Provide the (X, Y) coordinate of the cell's center where the given text is located.  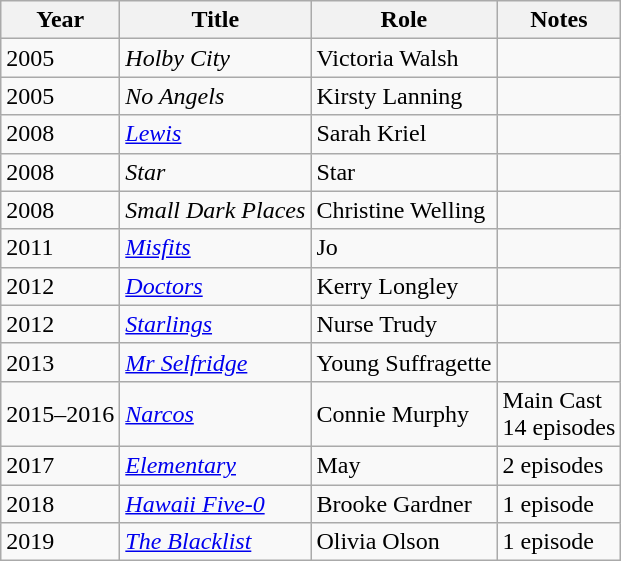
Role (404, 20)
Notes (559, 20)
2018 (60, 503)
Elementary (216, 465)
Holby City (216, 58)
Olivia Olson (404, 542)
No Angels (216, 96)
2017 (60, 465)
Starlings (216, 324)
2019 (60, 542)
2 episodes (559, 465)
Christine Welling (404, 210)
Main Cast14 episodes (559, 414)
Victoria Walsh (404, 58)
2015–2016 (60, 414)
Kerry Longley (404, 286)
May (404, 465)
Title (216, 20)
Lewis (216, 134)
Nurse Trudy (404, 324)
Jo (404, 248)
Sarah Kriel (404, 134)
Brooke Gardner (404, 503)
Young Suffragette (404, 362)
Year (60, 20)
2011 (60, 248)
Misfits (216, 248)
The Blacklist (216, 542)
Kirsty Lanning (404, 96)
Narcos (216, 414)
Hawaii Five-0 (216, 503)
Small Dark Places (216, 210)
Connie Murphy (404, 414)
2013 (60, 362)
Mr Selfridge (216, 362)
Doctors (216, 286)
